For the text-containing cell, return its midpoint in (x, y) coordinate format. 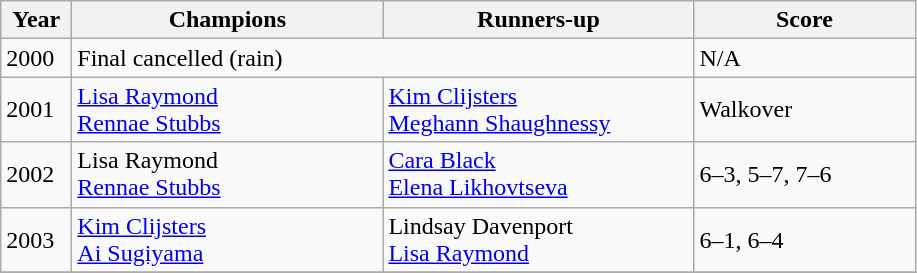
Walkover (804, 110)
2002 (36, 174)
2000 (36, 58)
6–3, 5–7, 7–6 (804, 174)
Final cancelled (rain) (383, 58)
Champions (228, 20)
Lindsay Davenport Lisa Raymond (538, 240)
Kim Clijsters Ai Sugiyama (228, 240)
N/A (804, 58)
2001 (36, 110)
Runners-up (538, 20)
Kim Clijsters Meghann Shaughnessy (538, 110)
6–1, 6–4 (804, 240)
2003 (36, 240)
Year (36, 20)
Cara Black Elena Likhovtseva (538, 174)
Score (804, 20)
